Provide the [x, y] coordinate of the cell's center where the given text is located.  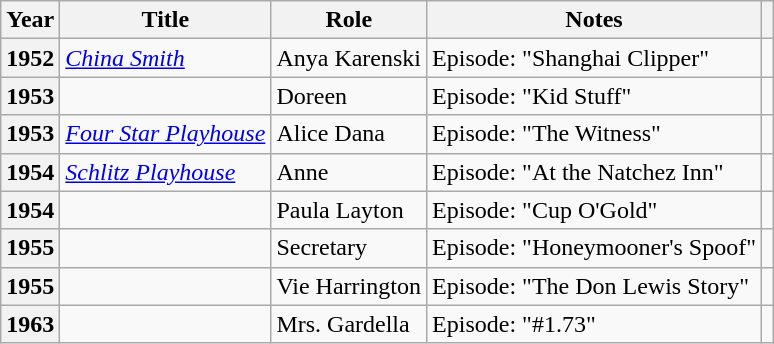
Episode: "#1.73" [594, 324]
Episode: "Shanghai Clipper" [594, 58]
Episode: "The Don Lewis Story" [594, 286]
China Smith [166, 58]
Mrs. Gardella [349, 324]
1952 [30, 58]
Episode: "Honeymooner's Spoof" [594, 248]
Role [349, 20]
Anne [349, 172]
Schlitz Playhouse [166, 172]
Vie Harrington [349, 286]
Episode: "Cup O'Gold" [594, 210]
Title [166, 20]
Secretary [349, 248]
Episode: "Kid Stuff" [594, 96]
Anya Karenski [349, 58]
Episode: "At the Natchez Inn" [594, 172]
Notes [594, 20]
1963 [30, 324]
Episode: "The Witness" [594, 134]
Doreen [349, 96]
Paula Layton [349, 210]
Year [30, 20]
Alice Dana [349, 134]
Four Star Playhouse [166, 134]
